Pinpoint the cell where the given text exists, returning its [X, Y] midpoint coordinate. 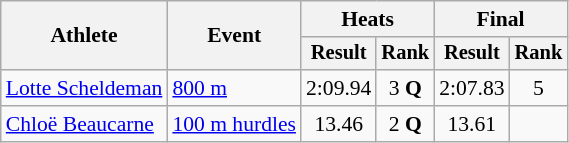
13.61 [472, 124]
Athlete [84, 36]
5 [539, 88]
2 Q [405, 124]
Lotte Scheldeman [84, 88]
3 Q [405, 88]
Chloë Beaucarne [84, 124]
100 m hurdles [234, 124]
800 m [234, 88]
Event [234, 36]
2:09.94 [338, 88]
Heats [368, 19]
Final [500, 19]
13.46 [338, 124]
2:07.83 [472, 88]
